Pinpoint the cell where the given text exists, returning its [x, y] midpoint coordinate. 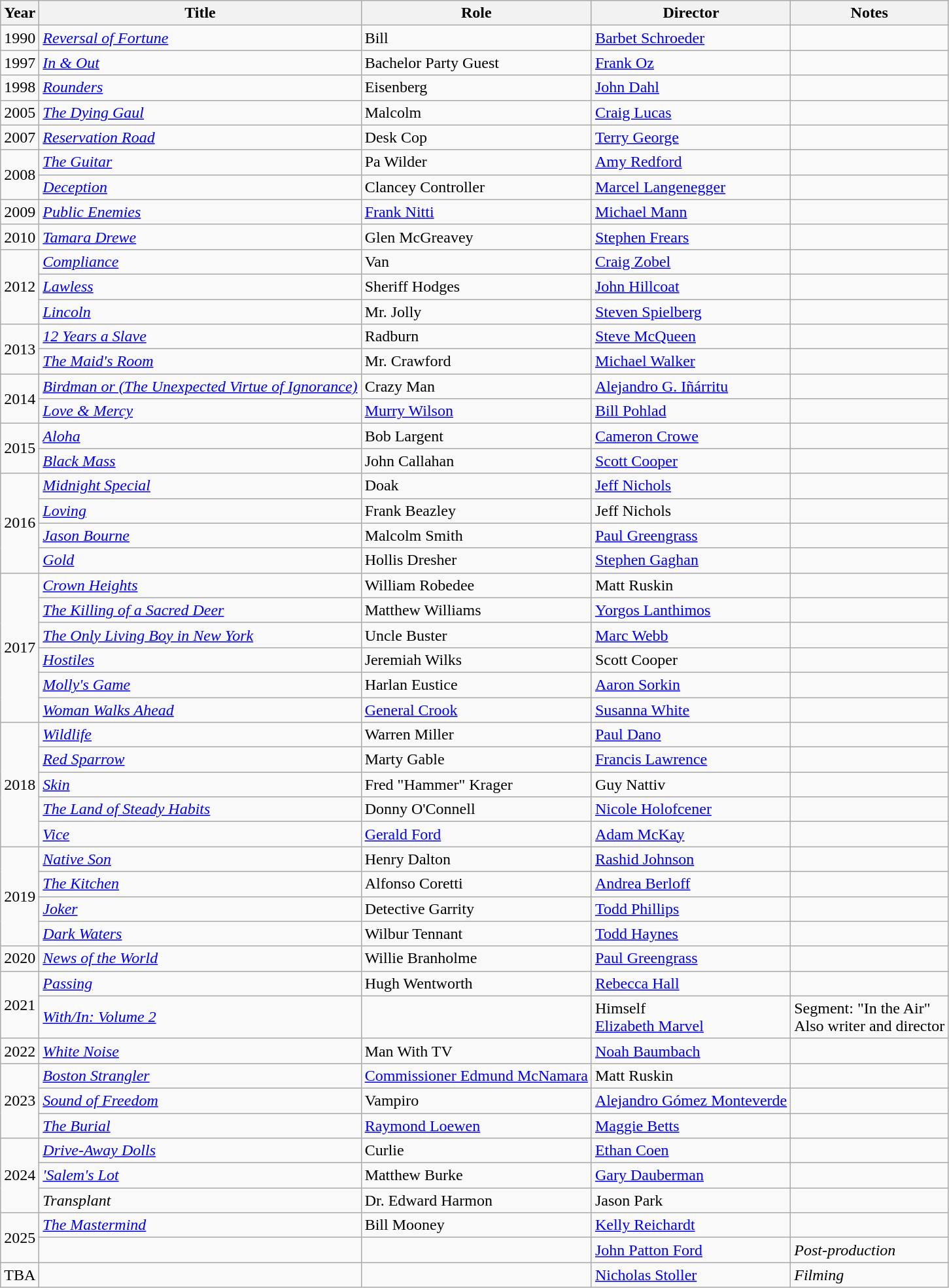
Michael Walker [691, 362]
2022 [20, 1051]
Midnight Special [200, 486]
The Burial [200, 1125]
Michael Mann [691, 212]
Black Mass [200, 461]
Mr. Crawford [476, 362]
Wildlife [200, 735]
Year [20, 13]
2013 [20, 349]
Tamara Drewe [200, 237]
The Dying Gaul [200, 112]
1998 [20, 88]
Deception [200, 187]
'Salem's Lot [200, 1176]
Craig Zobel [691, 262]
2025 [20, 1238]
Dark Waters [200, 934]
Lincoln [200, 312]
Marcel Langenegger [691, 187]
Jason Bourne [200, 535]
Todd Haynes [691, 934]
Pa Wilder [476, 162]
Frank Oz [691, 63]
Bill Mooney [476, 1225]
Marc Webb [691, 635]
Curlie [476, 1151]
2024 [20, 1176]
Jeremiah Wilks [476, 660]
Fred "Hammer" Krager [476, 785]
Boston Strangler [200, 1076]
The Killing of a Sacred Deer [200, 610]
Alfonso Coretti [476, 884]
Commissioner Edmund McNamara [476, 1076]
TBA [20, 1275]
2018 [20, 785]
Red Sparrow [200, 760]
Doak [476, 486]
Sheriff Hodges [476, 286]
Van [476, 262]
John Dahl [691, 88]
2015 [20, 449]
Reservation Road [200, 137]
Yorgos Lanthimos [691, 610]
Skin [200, 785]
Hugh Wentworth [476, 983]
Adam McKay [691, 834]
White Noise [200, 1051]
The Maid's Room [200, 362]
Barbet Schroeder [691, 38]
2023 [20, 1100]
Drive-Away Dolls [200, 1151]
News of the World [200, 958]
Bob Largent [476, 436]
Passing [200, 983]
Rounders [200, 88]
Steven Spielberg [691, 312]
John Hillcoat [691, 286]
1990 [20, 38]
Aloha [200, 436]
Harlan Eustice [476, 685]
Post-production [870, 1250]
Hollis Dresher [476, 560]
Notes [870, 13]
Love & Mercy [200, 411]
William Robedee [476, 585]
In & Out [200, 63]
Marty Gable [476, 760]
General Crook [476, 709]
Bill Pohlad [691, 411]
Public Enemies [200, 212]
2016 [20, 523]
2019 [20, 896]
Segment: "In the Air" Also writer and director [870, 1017]
Bachelor Party Guest [476, 63]
Frank Nitti [476, 212]
The Only Living Boy in New York [200, 635]
Joker [200, 909]
The Land of Steady Habits [200, 809]
John Callahan [476, 461]
Transplant [200, 1200]
2017 [20, 647]
Dr. Edward Harmon [476, 1200]
2021 [20, 1004]
Francis Lawrence [691, 760]
Loving [200, 511]
Bill [476, 38]
HimselfElizabeth Marvel [691, 1017]
Amy Redford [691, 162]
Craig Lucas [691, 112]
Ethan Coen [691, 1151]
Molly's Game [200, 685]
Noah Baumbach [691, 1051]
Man With TV [476, 1051]
Stephen Frears [691, 237]
Rebecca Hall [691, 983]
Stephen Gaghan [691, 560]
Malcolm Smith [476, 535]
2005 [20, 112]
Alejandro Gómez Monteverde [691, 1100]
Woman Walks Ahead [200, 709]
The Guitar [200, 162]
Terry George [691, 137]
Todd Phillips [691, 909]
Kelly Reichardt [691, 1225]
Rashid Johnson [691, 859]
Murry Wilson [476, 411]
Birdman or (The Unexpected Virtue of Ignorance) [200, 386]
Steve McQueen [691, 337]
Lawless [200, 286]
Cameron Crowe [691, 436]
Director [691, 13]
Willie Branholme [476, 958]
2010 [20, 237]
Title [200, 13]
Guy Nattiv [691, 785]
2014 [20, 399]
Desk Cop [476, 137]
Crown Heights [200, 585]
Donny O'Connell [476, 809]
Raymond Loewen [476, 1125]
1997 [20, 63]
2008 [20, 175]
2020 [20, 958]
Crazy Man [476, 386]
Compliance [200, 262]
John Patton Ford [691, 1250]
Jason Park [691, 1200]
Andrea Berloff [691, 884]
Nicholas Stoller [691, 1275]
The Kitchen [200, 884]
Gold [200, 560]
Eisenberg [476, 88]
2012 [20, 286]
Sound of Freedom [200, 1100]
Native Son [200, 859]
With/In: Volume 2 [200, 1017]
2009 [20, 212]
Warren Miller [476, 735]
Glen McGreavey [476, 237]
Paul Dano [691, 735]
Radburn [476, 337]
Malcolm [476, 112]
Gary Dauberman [691, 1176]
Wilbur Tennant [476, 934]
Frank Beazley [476, 511]
Vice [200, 834]
Vampiro [476, 1100]
Matthew Burke [476, 1176]
Detective Garrity [476, 909]
Maggie Betts [691, 1125]
Role [476, 13]
Reversal of Fortune [200, 38]
Mr. Jolly [476, 312]
Filming [870, 1275]
12 Years a Slave [200, 337]
Matthew Williams [476, 610]
Uncle Buster [476, 635]
Henry Dalton [476, 859]
2007 [20, 137]
Clancey Controller [476, 187]
Gerald Ford [476, 834]
Susanna White [691, 709]
Alejandro G. Iñárritu [691, 386]
Aaron Sorkin [691, 685]
The Mastermind [200, 1225]
Hostiles [200, 660]
Nicole Holofcener [691, 809]
